Return the [X, Y] coordinate for the center point of the cell that contains the specified text.  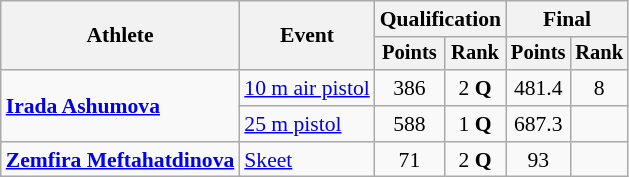
Event [306, 36]
386 [410, 88]
Athlete [120, 36]
1 Q [475, 124]
2 Q [475, 88]
8 [599, 88]
Irada Ashumova [120, 106]
10 m air pistol [306, 88]
481.4 [538, 88]
687.3 [538, 124]
Final [567, 19]
588 [410, 124]
25 m pistol [306, 124]
Qualification [440, 19]
